Pinpoint the cell where the given text exists, returning its [x, y] midpoint coordinate. 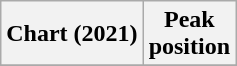
Chart (2021) [72, 34]
Peakposition [189, 34]
